Determine the (X, Y) coordinate at the center of the cell enclosing the given text.  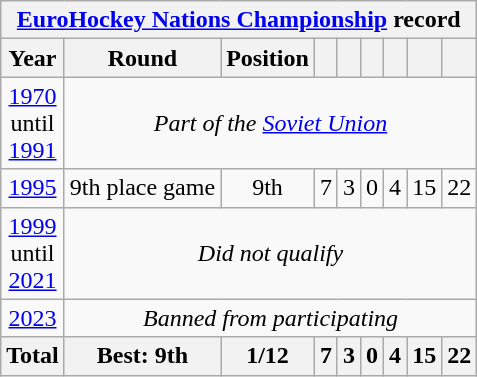
1/12 (268, 356)
EuroHockey Nations Championship record (239, 20)
Did not qualify (270, 253)
9th place game (142, 188)
1999until 2021 (33, 253)
Year (33, 58)
Position (268, 58)
Round (142, 58)
Total (33, 356)
Best: 9th (142, 356)
1995 (33, 188)
9th (268, 188)
1970until 1991 (33, 123)
2023 (33, 318)
Banned from participating (270, 318)
Part of the Soviet Union (270, 123)
